Detect which cell encompasses the target text, then output its (x, y) center coordinate. 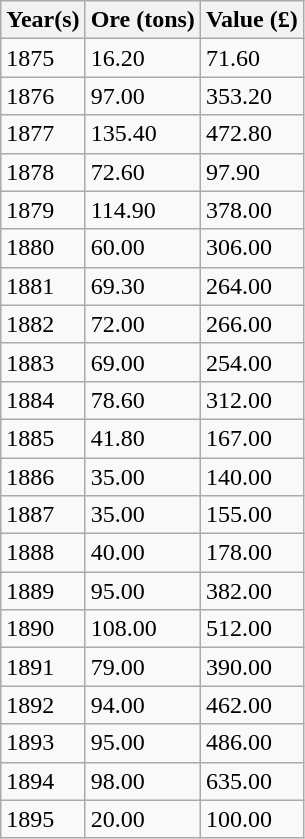
78.60 (142, 400)
167.00 (252, 438)
486.00 (252, 743)
1892 (43, 705)
Ore (tons) (142, 20)
16.20 (142, 58)
1883 (43, 362)
390.00 (252, 667)
97.90 (252, 172)
1881 (43, 286)
135.40 (142, 134)
1895 (43, 819)
69.00 (142, 362)
1878 (43, 172)
1887 (43, 515)
1880 (43, 248)
1884 (43, 400)
254.00 (252, 362)
382.00 (252, 591)
1882 (43, 324)
1894 (43, 781)
1890 (43, 629)
1877 (43, 134)
1891 (43, 667)
1893 (43, 743)
114.90 (142, 210)
71.60 (252, 58)
462.00 (252, 705)
79.00 (142, 667)
353.20 (252, 96)
155.00 (252, 515)
60.00 (142, 248)
178.00 (252, 553)
140.00 (252, 477)
72.60 (142, 172)
512.00 (252, 629)
1879 (43, 210)
312.00 (252, 400)
94.00 (142, 705)
1888 (43, 553)
1886 (43, 477)
100.00 (252, 819)
72.00 (142, 324)
40.00 (142, 553)
108.00 (142, 629)
1875 (43, 58)
1876 (43, 96)
Year(s) (43, 20)
20.00 (142, 819)
1889 (43, 591)
41.80 (142, 438)
635.00 (252, 781)
69.30 (142, 286)
378.00 (252, 210)
266.00 (252, 324)
472.80 (252, 134)
98.00 (142, 781)
306.00 (252, 248)
97.00 (142, 96)
Value (£) (252, 20)
264.00 (252, 286)
1885 (43, 438)
